For the text-containing cell, return its midpoint in [x, y] coordinate format. 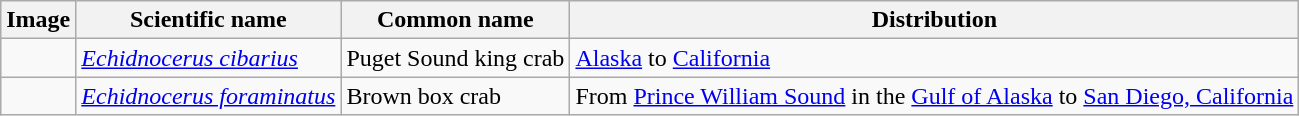
Alaska to California [934, 58]
Image [38, 20]
Echidnocerus cibarius [208, 58]
Echidnocerus foraminatus [208, 96]
Common name [456, 20]
Scientific name [208, 20]
Brown box crab [456, 96]
From Prince William Sound in the Gulf of Alaska to San Diego, California [934, 96]
Distribution [934, 20]
Puget Sound king crab [456, 58]
